Detect which cell encompasses the target text, then output its (X, Y) center coordinate. 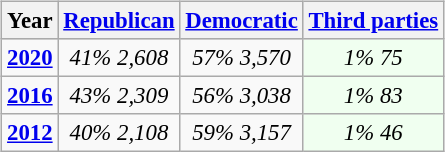
1% 75 (373, 58)
43% 2,309 (119, 96)
1% 83 (373, 96)
56% 3,038 (242, 96)
57% 3,570 (242, 58)
Republican (119, 21)
Democratic (242, 21)
40% 2,108 (119, 133)
1% 46 (373, 133)
Year (30, 21)
59% 3,157 (242, 133)
41% 2,608 (119, 58)
Third parties (373, 21)
2020 (30, 58)
2016 (30, 96)
2012 (30, 133)
